Pinpoint the cell where the given text exists, returning its [X, Y] midpoint coordinate. 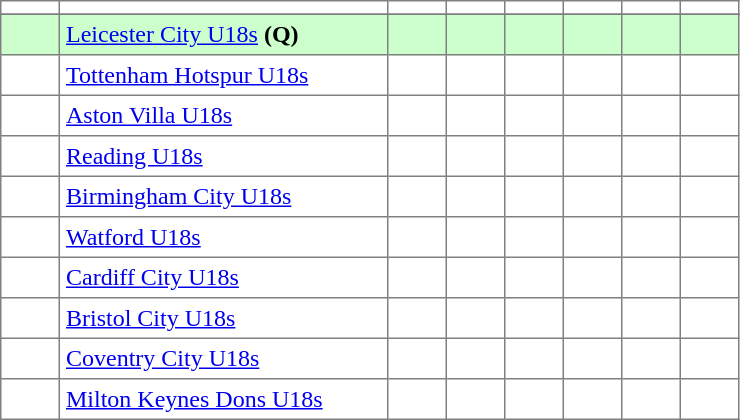
Aston Villa U18s [223, 115]
Cardiff City U18s [223, 277]
Tottenham Hotspur U18s [223, 75]
Leicester City U18s (Q) [223, 34]
Bristol City U18s [223, 318]
Birmingham City U18s [223, 196]
Milton Keynes Dons U18s [223, 399]
Coventry City U18s [223, 358]
Watford U18s [223, 237]
Reading U18s [223, 156]
